Provide the (X, Y) coordinate of the cell's center where the given text is located.  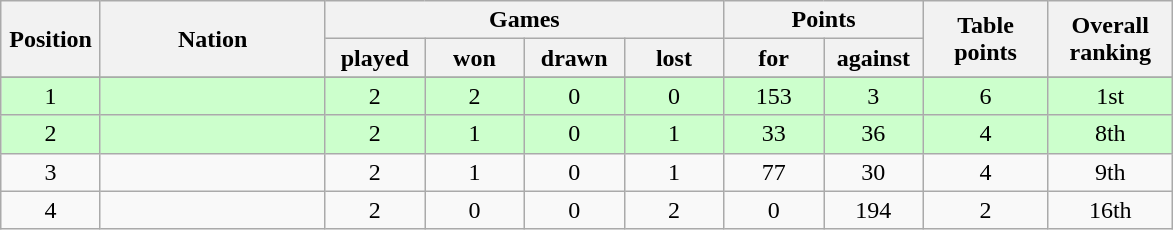
played (375, 58)
6 (986, 96)
77 (774, 172)
153 (774, 96)
194 (874, 210)
lost (674, 58)
1st (1110, 96)
won (475, 58)
Overallranking (1110, 39)
Tablepoints (986, 39)
Position (51, 39)
drawn (574, 58)
33 (774, 134)
Points (824, 20)
36 (874, 134)
Games (524, 20)
9th (1110, 172)
for (774, 58)
against (874, 58)
30 (874, 172)
8th (1110, 134)
16th (1110, 210)
Nation (212, 39)
